Determine the (X, Y) coordinate at the center of the cell enclosing the given text.  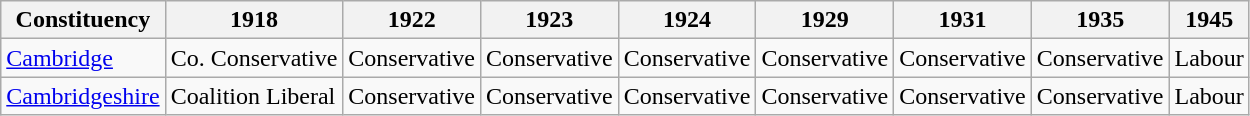
Constituency (83, 20)
1922 (412, 20)
1945 (1209, 20)
1929 (825, 20)
Cambridgeshire (83, 96)
Coalition Liberal (254, 96)
1935 (1100, 20)
Cambridge (83, 58)
1923 (550, 20)
Co. Conservative (254, 58)
1931 (963, 20)
1924 (687, 20)
1918 (254, 20)
